Provide the (x, y) coordinate of the cell's center where the given text is located.  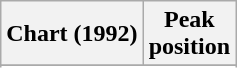
Peakposition (189, 34)
Chart (1992) (72, 34)
